Pinpoint the cell where the given text exists, returning its (x, y) midpoint coordinate. 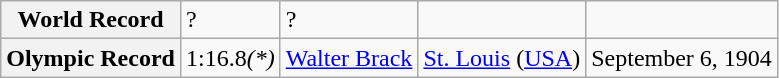
1:16.8(*) (230, 58)
Walter Brack (349, 58)
Olympic Record (91, 58)
World Record (91, 20)
September 6, 1904 (682, 58)
St. Louis (USA) (502, 58)
